Extract the [X, Y] coordinate from the center of the cell holding the provided text.  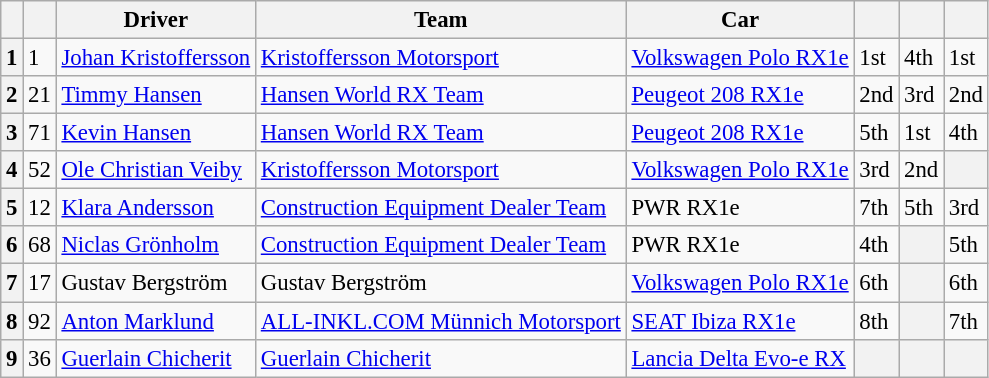
21 [40, 95]
8 [12, 321]
SEAT Ibiza RX1e [740, 321]
Ole Christian Veiby [156, 170]
36 [40, 358]
3 [12, 133]
Driver [156, 20]
2 [12, 95]
8th [876, 321]
52 [40, 170]
Car [740, 20]
Kevin Hansen [156, 133]
Johan Kristoffersson [156, 58]
Lancia Delta Evo-e RX [740, 358]
71 [40, 133]
ALL-INKL.COM Münnich Motorsport [440, 321]
68 [40, 245]
Team [440, 20]
Anton Marklund [156, 321]
5 [12, 208]
Klara Andersson [156, 208]
6 [12, 245]
17 [40, 283]
12 [40, 208]
9 [12, 358]
92 [40, 321]
Niclas Grönholm [156, 245]
4 [12, 170]
7 [12, 283]
Timmy Hansen [156, 95]
